Pinpoint the cell where the given text exists, returning its (x, y) midpoint coordinate. 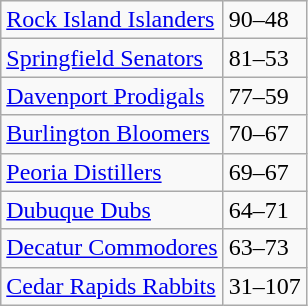
69–67 (264, 172)
64–71 (264, 210)
81–53 (264, 58)
70–67 (264, 134)
Davenport Prodigals (112, 96)
Decatur Commodores (112, 248)
Burlington Bloomers (112, 134)
Dubuque Dubs (112, 210)
63–73 (264, 248)
77–59 (264, 96)
Rock Island Islanders (112, 20)
Springfield Senators (112, 58)
Cedar Rapids Rabbits (112, 286)
90–48 (264, 20)
Peoria Distillers (112, 172)
31–107 (264, 286)
